Find where the given text appears and provide that cell's center as [x, y] coordinate. 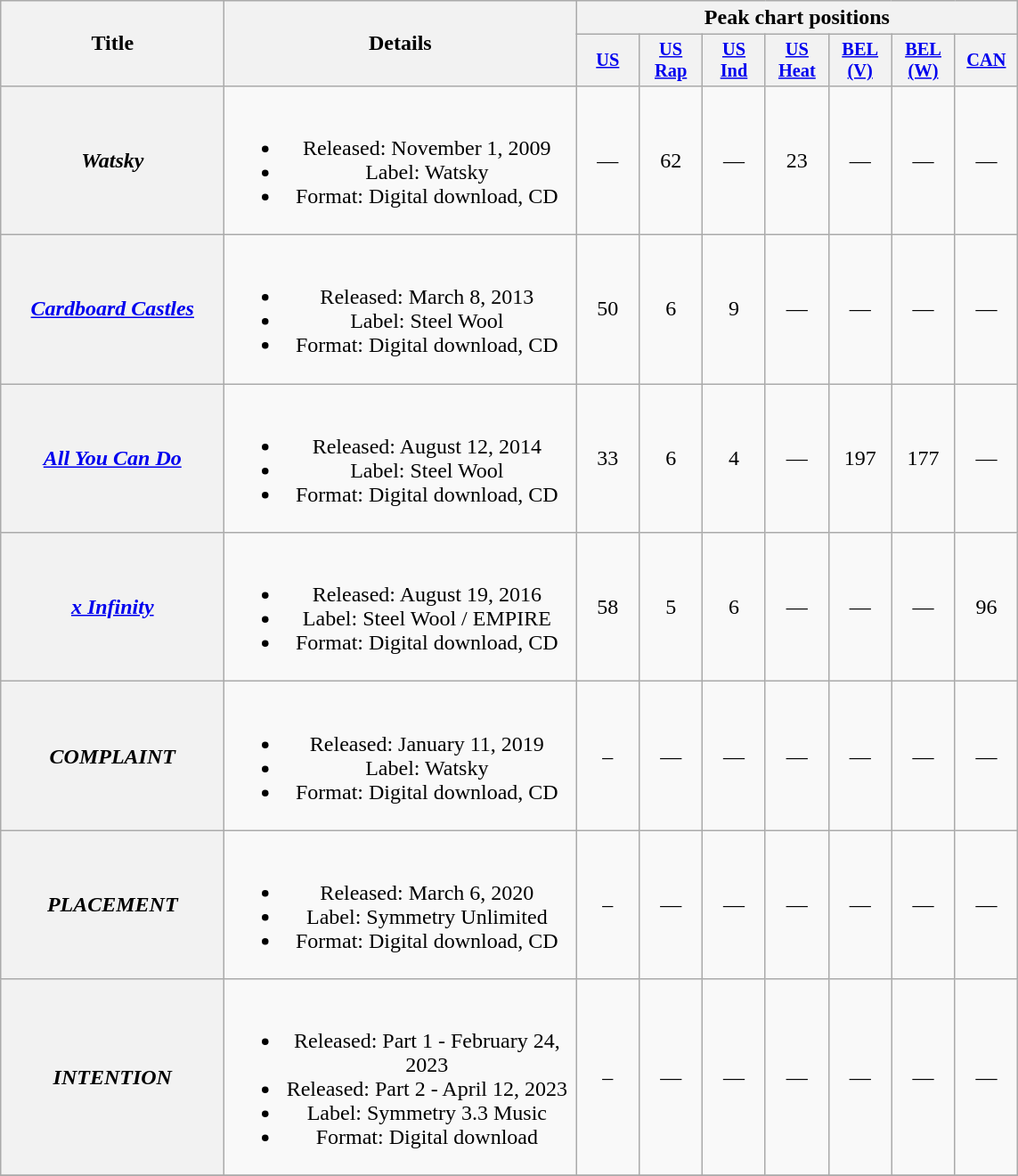
50 [607, 310]
4 [734, 458]
COMPLAINT [112, 755]
9 [734, 310]
USRap [672, 61]
Released: August 19, 2016Label: Steel Wool / EMPIREFormat: Digital download, CD [401, 608]
33 [607, 458]
Released: January 11, 2019Label: WatskyFormat: Digital download, CD [401, 755]
96 [987, 608]
x Infinity [112, 608]
Details [401, 44]
197 [860, 458]
62 [672, 160]
USHeat [796, 61]
CAN [987, 61]
Released: Part 1 - February 24, 2023Released: Part 2 - April 12, 2023Label: Symmetry 3.3 MusicFormat: Digital download [401, 1078]
Released: March 6, 2020Label: Symmetry UnlimitedFormat: Digital download, CD [401, 905]
BEL (W) [923, 61]
INTENTION [112, 1078]
All You Can Do [112, 458]
Title [112, 44]
USInd [734, 61]
Cardboard Castles [112, 310]
Peak chart positions [797, 18]
BEL (V) [860, 61]
58 [607, 608]
Watsky [112, 160]
23 [796, 160]
5 [672, 608]
177 [923, 458]
US [607, 61]
PLACEMENT [112, 905]
Released: March 8, 2013Label: Steel WoolFormat: Digital download, CD [401, 310]
Released: August 12, 2014Label: Steel WoolFormat: Digital download, CD [401, 458]
Released: November 1, 2009Label: WatskyFormat: Digital download, CD [401, 160]
